Find where the given text appears and provide that cell's center as [x, y] coordinate. 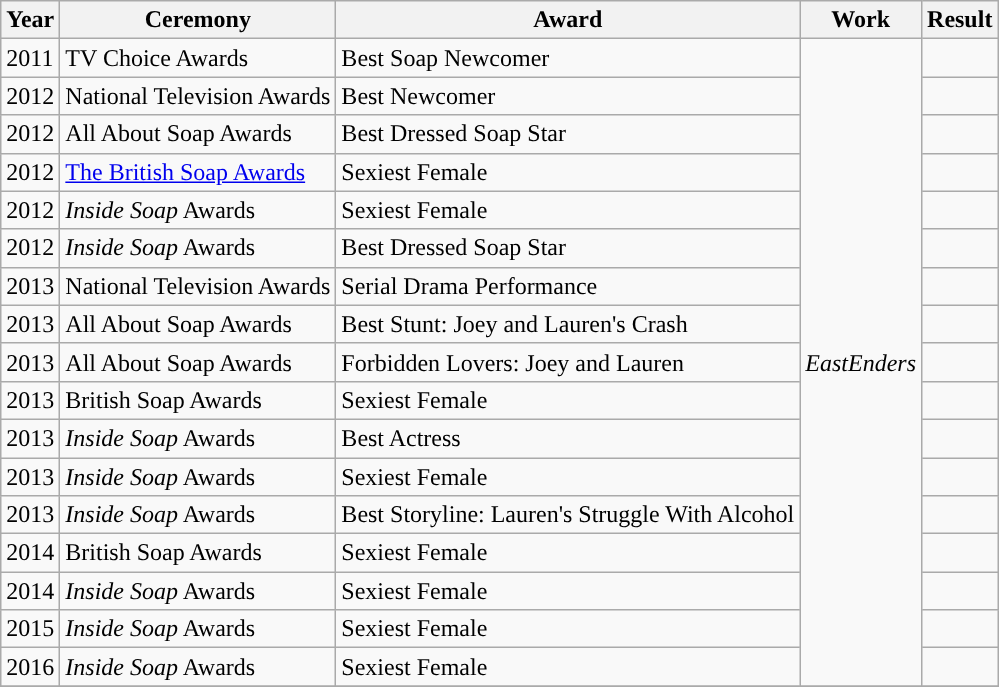
Ceremony [198, 20]
Serial Drama Performance [568, 286]
Year [30, 20]
2016 [30, 667]
Best Stunt: Joey and Lauren's Crash [568, 324]
TV Choice Awards [198, 58]
2011 [30, 58]
Forbidden Lovers: Joey and Lauren [568, 362]
Best Storyline: Lauren's Struggle With Alcohol [568, 515]
Award [568, 20]
2015 [30, 629]
EastEnders [861, 362]
Best Soap Newcomer [568, 58]
The British Soap Awards [198, 172]
Best Newcomer [568, 96]
Work [861, 20]
Best Actress [568, 438]
Result [960, 20]
